Pinpoint the cell where the given text exists, returning its [X, Y] midpoint coordinate. 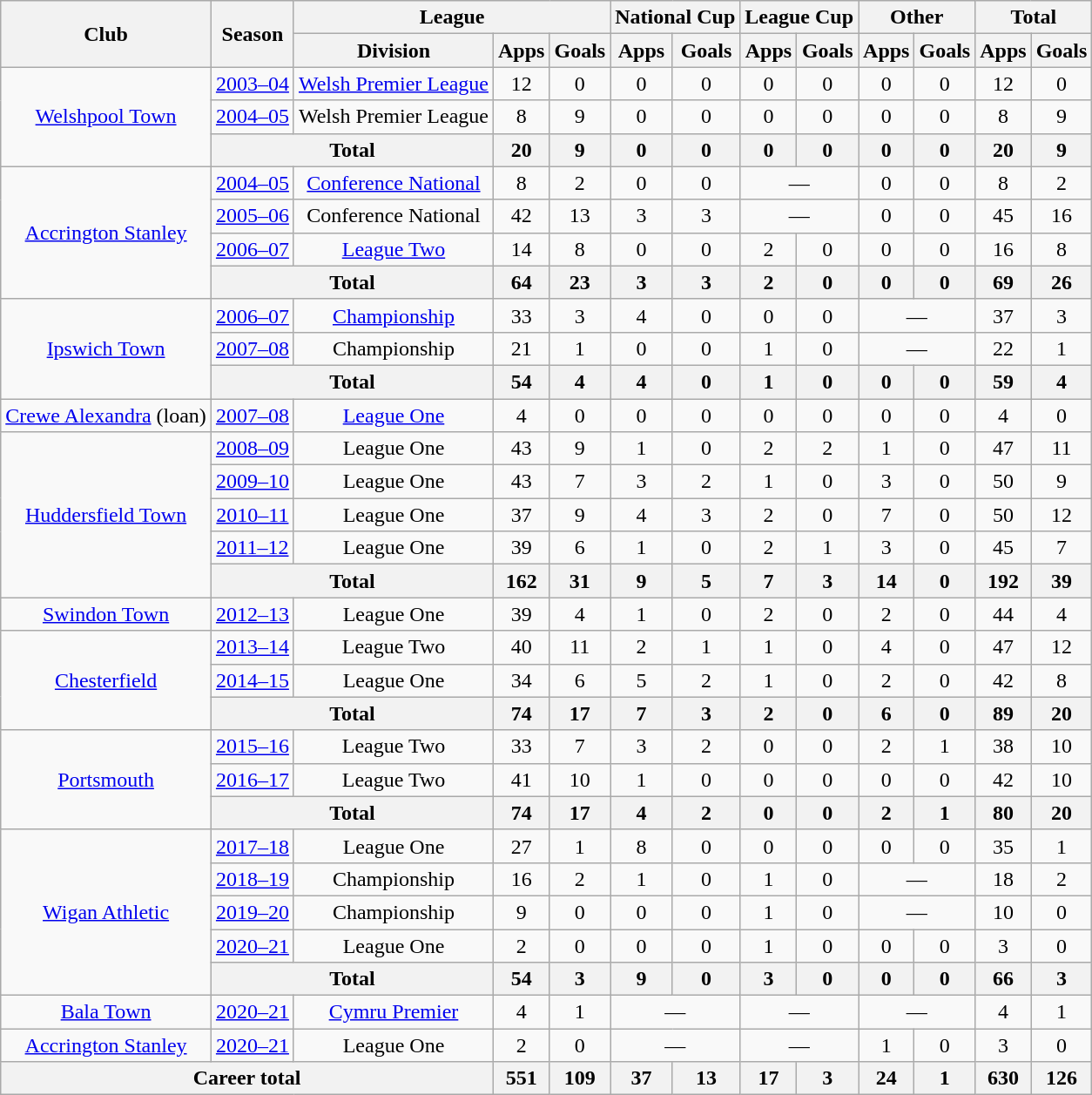
34 [522, 680]
2014–15 [253, 680]
66 [1003, 979]
2008–09 [253, 449]
2015–16 [253, 747]
27 [522, 846]
23 [580, 282]
League Cup [799, 17]
38 [1003, 747]
18 [1003, 879]
Club [106, 34]
Other [917, 17]
2012–13 [253, 614]
Wigan Athletic [106, 912]
Season [253, 34]
Ipswich Town [106, 348]
22 [1003, 348]
2013–14 [253, 647]
2019–20 [253, 912]
192 [1003, 581]
National Cup [676, 17]
2005–06 [253, 216]
League [451, 17]
Chesterfield [106, 680]
24 [886, 1078]
Portsmouth [106, 780]
31 [580, 581]
2011–12 [253, 548]
Swindon Town [106, 614]
Crewe Alexandra (loan) [106, 416]
44 [1003, 614]
Huddersfield Town [106, 515]
35 [1003, 846]
40 [522, 647]
2017–18 [253, 846]
Division [394, 51]
2018–19 [253, 879]
162 [522, 581]
26 [1062, 282]
2009–10 [253, 482]
80 [1003, 813]
Career total [247, 1078]
64 [522, 282]
109 [580, 1078]
21 [522, 348]
59 [1003, 382]
69 [1003, 282]
Cymru Premier [394, 1012]
551 [522, 1078]
41 [522, 780]
Welshpool Town [106, 117]
2003–04 [253, 84]
2010–11 [253, 515]
Bala Town [106, 1012]
126 [1062, 1078]
630 [1003, 1078]
89 [1003, 713]
2016–17 [253, 780]
